Find where the given text appears and provide that cell's center as (x, y) coordinate. 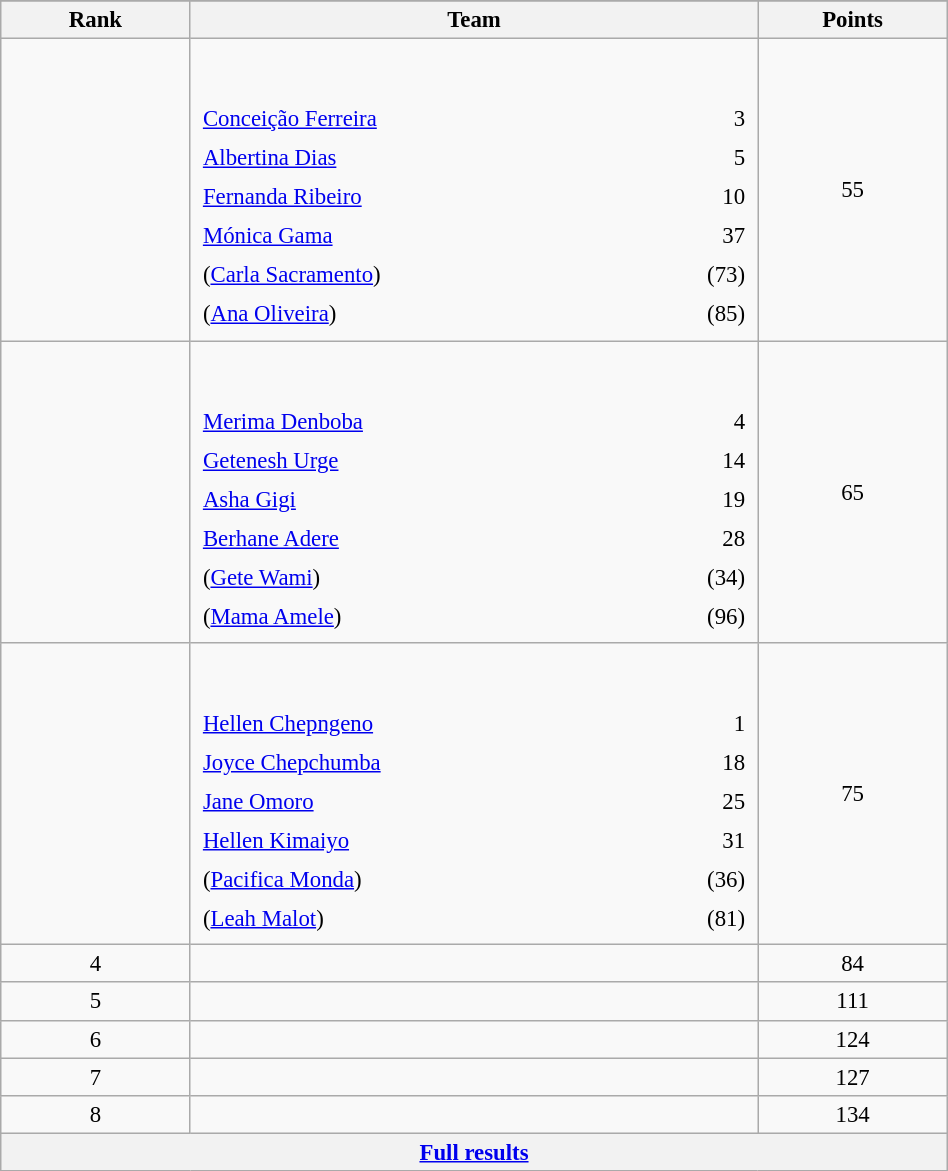
111 (852, 1002)
Fernanda Ribeiro (417, 197)
7 (96, 1077)
(81) (694, 919)
Merima Denboba (412, 421)
3 (694, 119)
8 (96, 1114)
(Carla Sacramento) (417, 275)
Hellen Chepngeno (417, 723)
Jane Omoro (417, 801)
18 (694, 762)
28 (690, 538)
(Ana Oliveira) (417, 314)
(96) (690, 616)
Hellen Chepngeno 1 Joyce Chepchumba 18 Jane Omoro 25 Hellen Kimaiyo 31 (Pacifica Monda) (36) (Leah Malot) (81) (474, 794)
Albertina Dias (417, 158)
(Mama Amele) (412, 616)
Team (474, 20)
(73) (694, 275)
(34) (690, 577)
84 (852, 964)
Conceição Ferreira (417, 119)
75 (852, 794)
65 (852, 492)
19 (690, 499)
Full results (474, 1152)
Rank (96, 20)
(Leah Malot) (417, 919)
Getenesh Urge (412, 460)
134 (852, 1114)
124 (852, 1039)
14 (690, 460)
25 (694, 801)
(Pacifica Monda) (417, 880)
10 (694, 197)
Mónica Gama (417, 236)
31 (694, 840)
6 (96, 1039)
Hellen Kimaiyo (417, 840)
Points (852, 20)
1 (694, 723)
Asha Gigi (412, 499)
Berhane Adere (412, 538)
Conceição Ferreira 3 Albertina Dias 5 Fernanda Ribeiro 10 Mónica Gama 37 (Carla Sacramento) (73) (Ana Oliveira) (85) (474, 190)
(Gete Wami) (412, 577)
55 (852, 190)
(85) (694, 314)
37 (694, 236)
127 (852, 1077)
Merima Denboba 4 Getenesh Urge 14 Asha Gigi 19 Berhane Adere 28 (Gete Wami) (34) (Mama Amele) (96) (474, 492)
Joyce Chepchumba (417, 762)
(36) (694, 880)
